Find where the given text appears and provide that cell's center as (x, y) coordinate. 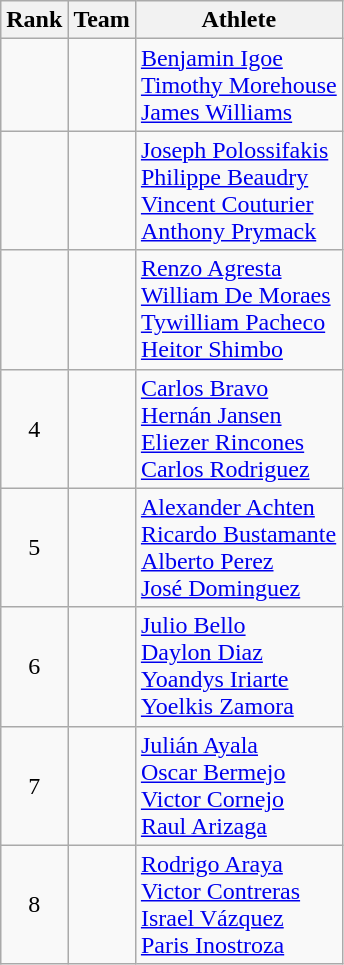
Team (102, 20)
8 (34, 904)
Benjamin IgoeTimothy MorehouseJames Williams (238, 85)
4 (34, 428)
Carlos BravoHernán JansenEliezer RinconesCarlos Rodriguez (238, 428)
6 (34, 666)
Julián AyalaOscar BermejoVictor CornejoRaul Arizaga (238, 786)
Rank (34, 20)
Julio BelloDaylon DiazYoandys IriarteYoelkis Zamora (238, 666)
Alexander AchtenRicardo BustamanteAlberto PerezJosé Dominguez (238, 548)
7 (34, 786)
Joseph PolossifakisPhilippe BeaudryVincent CouturierAnthony Prymack (238, 190)
Athlete (238, 20)
5 (34, 548)
Rodrigo ArayaVictor ContrerasIsrael VázquezParis Inostroza (238, 904)
Renzo AgrestaWilliam De MoraesTywilliam PachecoHeitor Shimbo (238, 310)
